Capture the cell that displays the provided text and extract its (x, y) central coordinate. 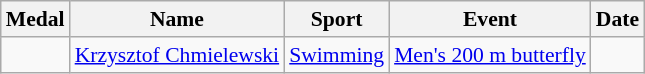
Swimming (336, 55)
Name (178, 19)
Event (490, 19)
Men's 200 m butterfly (490, 55)
Date (618, 19)
Krzysztof Chmielewski (178, 55)
Sport (336, 19)
Medal (36, 19)
